Search for the cell housing the specified text and yield its [x, y] center coordinate. 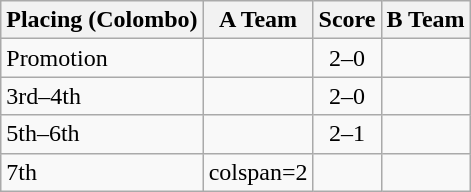
Placing (Colombo) [102, 20]
B Team [426, 20]
Promotion [102, 58]
5th–6th [102, 134]
3rd–4th [102, 96]
7th [102, 172]
colspan=2 [258, 172]
2–1 [347, 134]
A Team [258, 20]
Score [347, 20]
